Locate the cell with the specified text and output its [x, y] center coordinate. 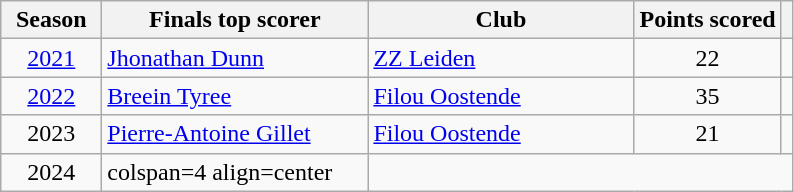
colspan=4 align=center [235, 172]
Breein Tyree [235, 96]
2023 [52, 134]
Pierre-Antoine Gillet [235, 134]
Jhonathan Dunn [235, 58]
Season [52, 20]
Club [501, 20]
2024 [52, 172]
2022 [52, 96]
Points scored [708, 20]
22 [708, 58]
Finals top scorer [235, 20]
21 [708, 134]
ZZ Leiden [501, 58]
35 [708, 96]
2021 [52, 58]
